Pinpoint the cell where the given text exists, returning its (x, y) midpoint coordinate. 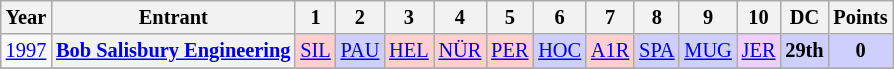
SPA (656, 51)
Bob Salisbury Engineering (173, 51)
0 (861, 51)
8 (656, 17)
6 (560, 17)
HOC (560, 51)
Points (861, 17)
1997 (26, 51)
7 (610, 17)
Year (26, 17)
3 (408, 17)
5 (510, 17)
DC (804, 17)
1 (315, 17)
SIL (315, 51)
MUG (708, 51)
A1R (610, 51)
PAU (360, 51)
JER (759, 51)
PER (510, 51)
29th (804, 51)
10 (759, 17)
NÜR (460, 51)
2 (360, 17)
Entrant (173, 17)
9 (708, 17)
HEL (408, 51)
4 (460, 17)
